For the text-containing cell, return its midpoint in (x, y) coordinate format. 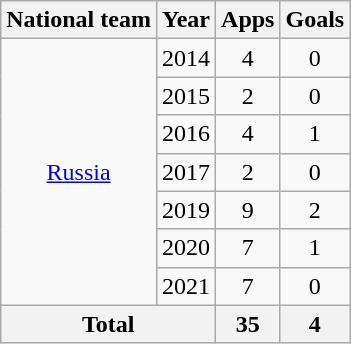
9 (248, 210)
35 (248, 324)
2015 (186, 96)
Year (186, 20)
2014 (186, 58)
Apps (248, 20)
Total (108, 324)
National team (79, 20)
2019 (186, 210)
2016 (186, 134)
2020 (186, 248)
2021 (186, 286)
2017 (186, 172)
Goals (315, 20)
Russia (79, 172)
